Return the (x, y) coordinate for the center point of the cell that contains the specified text.  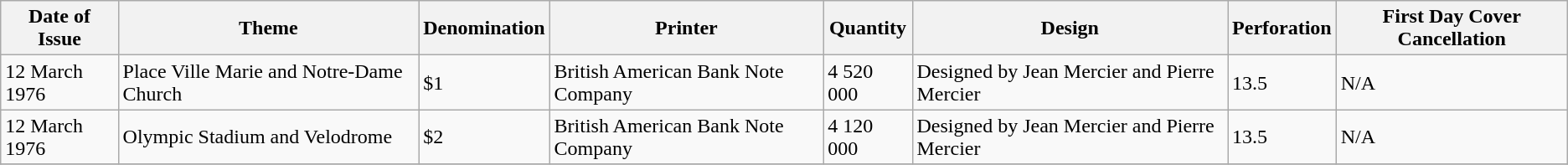
Theme (268, 28)
$1 (484, 82)
Denomination (484, 28)
4 520 000 (868, 82)
Quantity (868, 28)
Design (1070, 28)
Printer (687, 28)
Place Ville Marie and Notre-Dame Church (268, 82)
Olympic Stadium and Velodrome (268, 137)
Date of Issue (59, 28)
First Day Cover Cancellation (1452, 28)
$2 (484, 137)
4 120 000 (868, 137)
Perforation (1282, 28)
